Search for the cell housing the specified text and yield its (X, Y) center coordinate. 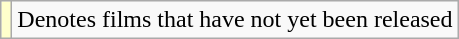
Denotes films that have not yet been released (235, 20)
